Capture the cell that displays the provided text and extract its (x, y) central coordinate. 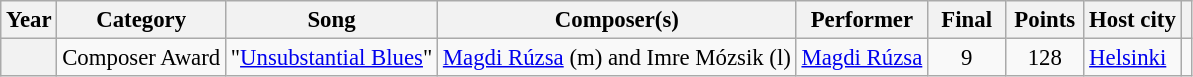
Magdi Rúzsa (862, 58)
128 (1045, 58)
Points (1045, 20)
"Unsubstantial Blues" (331, 58)
Host city (1132, 20)
Final (967, 20)
Helsinki (1132, 58)
Composer(s) (618, 20)
Year (29, 20)
Song (331, 20)
Magdi Rúzsa (m) and Imre Mózsik (l) (618, 58)
Category (142, 20)
Composer Award (142, 58)
9 (967, 58)
Performer (862, 20)
